Find where the given text appears and provide that cell's center as (X, Y) coordinate. 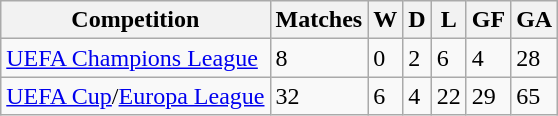
28 (534, 58)
22 (448, 96)
D (417, 20)
Matches (319, 20)
8 (319, 58)
29 (488, 96)
GF (488, 20)
Competition (136, 20)
L (448, 20)
GA (534, 20)
0 (386, 58)
65 (534, 96)
W (386, 20)
UEFA Cup/Europa League (136, 96)
UEFA Champions League (136, 58)
2 (417, 58)
32 (319, 96)
